From the cell containing the given text, extract its center point as [X, Y] coordinate. 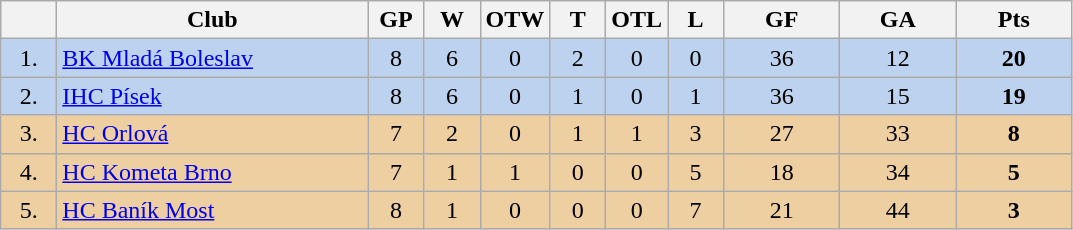
15 [898, 96]
HC Kometa Brno [212, 172]
19 [1014, 96]
2. [29, 96]
3. [29, 134]
21 [782, 210]
L [696, 20]
44 [898, 210]
4. [29, 172]
5. [29, 210]
GA [898, 20]
Pts [1014, 20]
1. [29, 58]
GF [782, 20]
OTL [637, 20]
IHC Písek [212, 96]
Club [212, 20]
34 [898, 172]
12 [898, 58]
W [452, 20]
GP [396, 20]
BK Mladá Boleslav [212, 58]
HC Baník Most [212, 210]
OTW [515, 20]
20 [1014, 58]
T [578, 20]
18 [782, 172]
33 [898, 134]
HC Orlová [212, 134]
27 [782, 134]
